Find where the given text appears and provide that cell's center as [X, Y] coordinate. 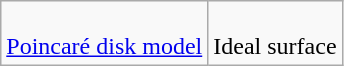
Poincaré disk model [104, 34]
Ideal surface [275, 34]
